Capture the cell that displays the provided text and extract its [X, Y] central coordinate. 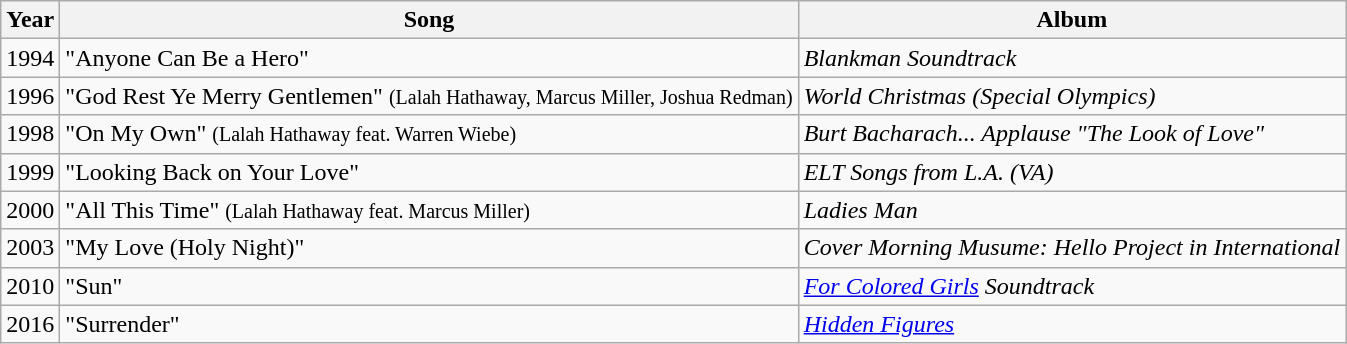
"On My Own" (Lalah Hathaway feat. Warren Wiebe) [429, 134]
1998 [30, 134]
Cover Morning Musume: Hello Project in International [1072, 248]
World Christmas (Special Olympics) [1072, 96]
"Sun" [429, 286]
"Surrender" [429, 324]
Ladies Man [1072, 210]
For Colored Girls Soundtrack [1072, 286]
2000 [30, 210]
Year [30, 20]
"Anyone Can Be a Hero" [429, 58]
Hidden Figures [1072, 324]
Burt Bacharach... Applause "The Look of Love" [1072, 134]
"My Love (Holy Night)" [429, 248]
1994 [30, 58]
"All This Time" (Lalah Hathaway feat. Marcus Miller) [429, 210]
2010 [30, 286]
1996 [30, 96]
Blankman Soundtrack [1072, 58]
"God Rest Ye Merry Gentlemen" (Lalah Hathaway, Marcus Miller, Joshua Redman) [429, 96]
2016 [30, 324]
"Looking Back on Your Love" [429, 172]
ELT Songs from L.A. (VA) [1072, 172]
Album [1072, 20]
1999 [30, 172]
Song [429, 20]
2003 [30, 248]
